Identify which cell holds the provided text, then report its [X, Y] central coordinate. 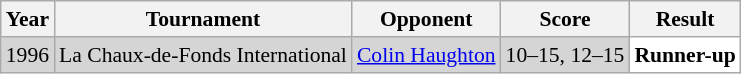
1996 [28, 55]
Tournament [203, 19]
Year [28, 19]
Result [684, 19]
La Chaux-de-Fonds International [203, 55]
10–15, 12–15 [566, 55]
Opponent [426, 19]
Score [566, 19]
Runner-up [684, 55]
Colin Haughton [426, 55]
